Extract the (X, Y) coordinate from the center of the cell holding the provided text.  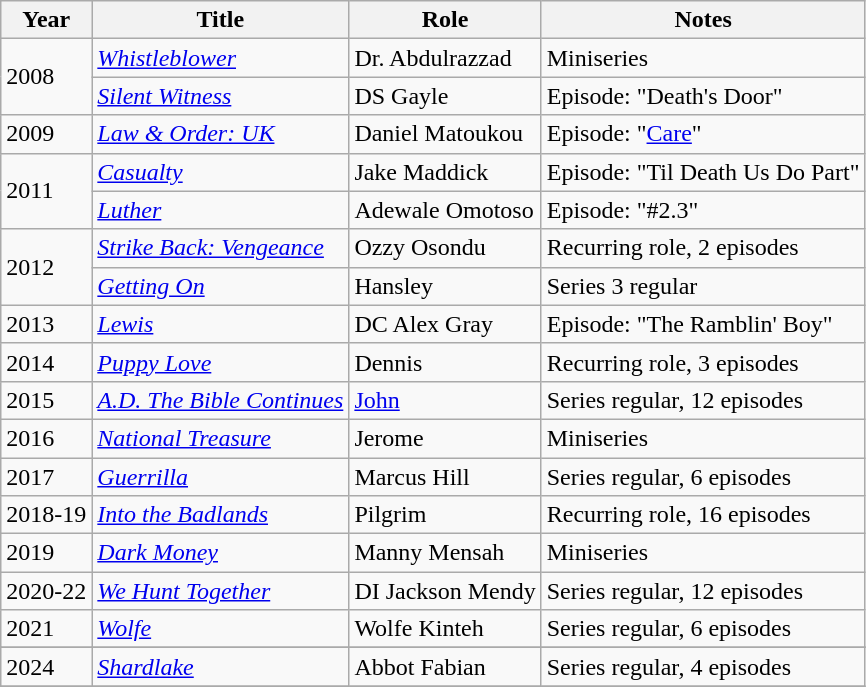
Notes (703, 20)
Abbot Fabian (445, 667)
Jerome (445, 438)
Whistleblower (220, 58)
Getting On (220, 286)
2014 (46, 362)
Jake Maddick (445, 172)
Role (445, 20)
Luther (220, 210)
Daniel Matoukou (445, 134)
Recurring role, 16 episodes (703, 515)
Episode: "Care" (703, 134)
Guerrilla (220, 477)
2018-19 (46, 515)
Title (220, 20)
Casualty (220, 172)
Marcus Hill (445, 477)
Into the Badlands (220, 515)
Adewale Omotoso (445, 210)
Episode: "Til Death Us Do Part" (703, 172)
Dr. Abdulrazzad (445, 58)
2015 (46, 400)
Shardlake (220, 667)
2017 (46, 477)
2011 (46, 191)
Ozzy Osondu (445, 248)
2008 (46, 77)
National Treasure (220, 438)
Hansley (445, 286)
Recurring role, 3 episodes (703, 362)
Strike Back: Vengeance (220, 248)
Dark Money (220, 553)
2016 (46, 438)
John (445, 400)
We Hunt Together (220, 591)
2019 (46, 553)
Law & Order: UK (220, 134)
Episode: "#2.3" (703, 210)
DS Gayle (445, 96)
2020-22 (46, 591)
Lewis (220, 324)
2009 (46, 134)
Year (46, 20)
DC Alex Gray (445, 324)
Manny Mensah (445, 553)
Recurring role, 2 episodes (703, 248)
2021 (46, 629)
Puppy Love (220, 362)
2013 (46, 324)
Series regular, 4 episodes (703, 667)
Wolfe (220, 629)
Dennis (445, 362)
Episode: "Death's Door" (703, 96)
2012 (46, 267)
A.D. The Bible Continues (220, 400)
2024 (46, 667)
Episode: "The Ramblin' Boy" (703, 324)
Silent Witness (220, 96)
Pilgrim (445, 515)
Wolfe Kinteh (445, 629)
DI Jackson Mendy (445, 591)
Series 3 regular (703, 286)
